Detect which cell encompasses the target text, then output its (X, Y) center coordinate. 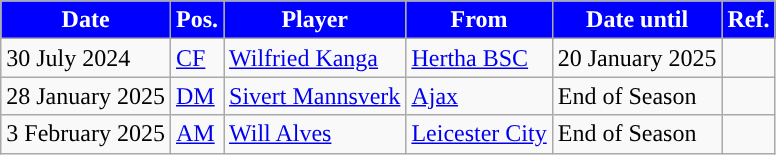
30 July 2024 (86, 58)
28 January 2025 (86, 96)
Date until (637, 20)
Hertha BSC (479, 58)
DM (196, 96)
Leicester City (479, 134)
Will Alves (315, 134)
From (479, 20)
Ajax (479, 96)
AM (196, 134)
Sivert Mannsverk (315, 96)
Player (315, 20)
Pos. (196, 20)
Ref. (748, 20)
Date (86, 20)
CF (196, 58)
3 February 2025 (86, 134)
20 January 2025 (637, 58)
Wilfried Kanga (315, 58)
